Extract the [x, y] coordinate from the center of the cell holding the provided text.  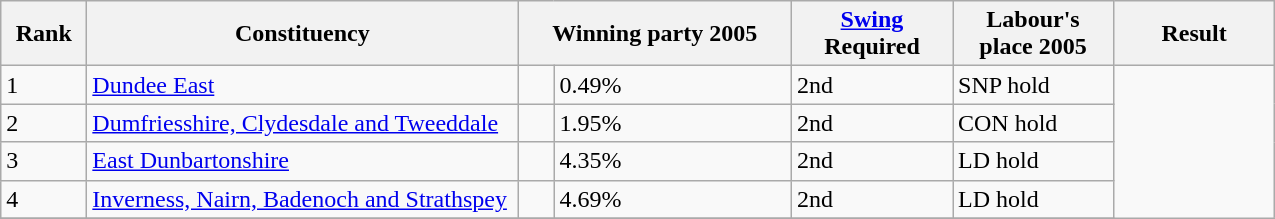
2 [44, 123]
1.95% [673, 123]
4.35% [673, 161]
Constituency [302, 34]
0.49% [673, 85]
Dundee East [302, 85]
Dumfriesshire, Clydesdale and Tweeddale [302, 123]
4 [44, 199]
Result [1194, 34]
Winning party 2005 [655, 34]
3 [44, 161]
Inverness, Nairn, Badenoch and Strathspey [302, 199]
Rank [44, 34]
Swing Required [872, 34]
Labour's place 2005 [1032, 34]
SNP hold [1032, 85]
4.69% [673, 199]
East Dunbartonshire [302, 161]
1 [44, 85]
CON hold [1032, 123]
